Capture the cell that displays the provided text and extract its [x, y] central coordinate. 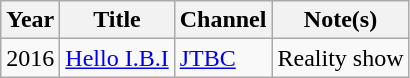
JTBC [223, 58]
Reality show [340, 58]
Channel [223, 20]
Hello I.B.I [117, 58]
2016 [30, 58]
Note(s) [340, 20]
Title [117, 20]
Year [30, 20]
